Find where the given text appears and provide that cell's center as (x, y) coordinate. 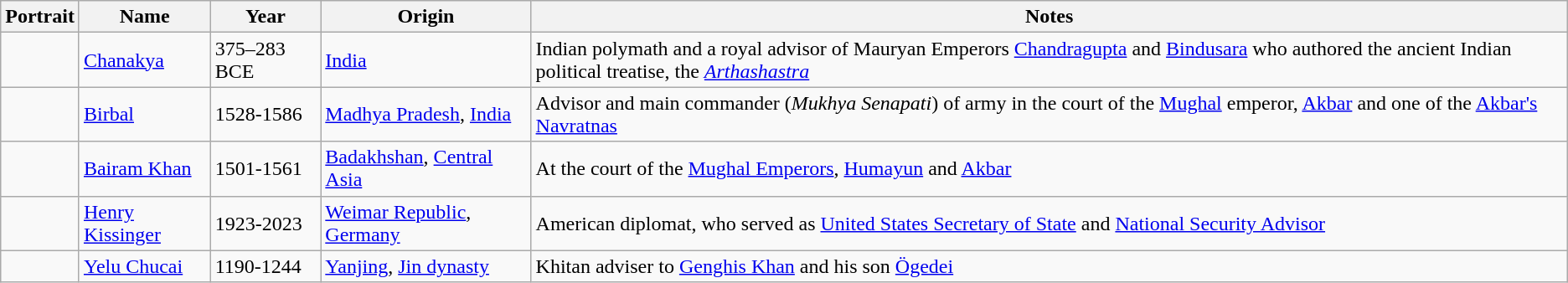
American diplomat, who served as United States Secretary of State and National Security Advisor (1049, 223)
Advisor and main commander (Mukhya Senapati) of army in the court of the Mughal emperor, Akbar and one of the Akbar's Navratnas (1049, 114)
1501-1561 (266, 169)
Weimar Republic, Germany (426, 223)
Name (144, 17)
Bairam Khan (144, 169)
Yelu Chucai (144, 266)
1923-2023 (266, 223)
Madhya Pradesh, India (426, 114)
Year (266, 17)
1528-1586 (266, 114)
Portrait (40, 17)
Badakhshan, Central Asia (426, 169)
Henry Kissinger (144, 223)
India (426, 60)
375–283 BCE (266, 60)
Notes (1049, 17)
Khitan adviser to Genghis Khan and his son Ögedei (1049, 266)
Yanjing, Jin dynasty (426, 266)
1190-1244 (266, 266)
Chanakya (144, 60)
Origin (426, 17)
At the court of the Mughal Emperors, Humayun and Akbar (1049, 169)
Birbal (144, 114)
